Capture the cell that displays the provided text and extract its [x, y] central coordinate. 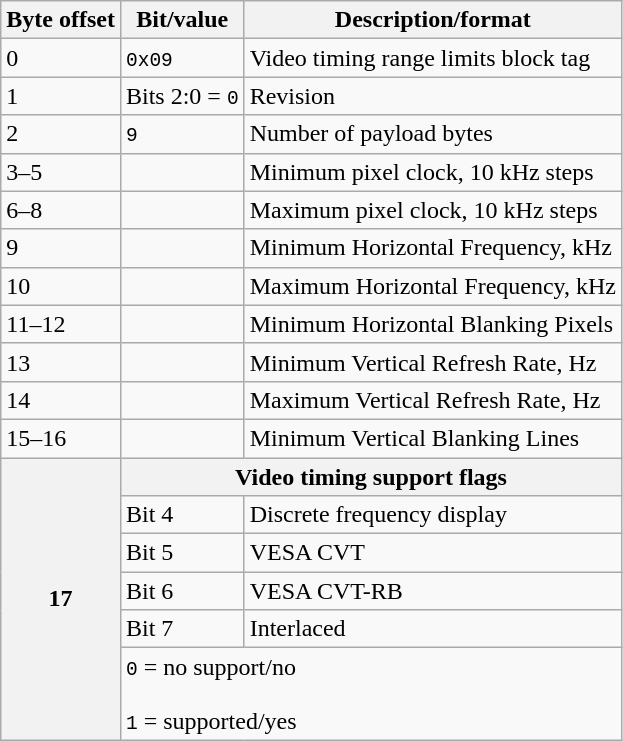
17 [61, 599]
2 [61, 134]
Bit 4 [182, 515]
Byte offset [61, 20]
Maximum Horizontal Frequency, kHz [432, 286]
Minimum Horizontal Blanking Pixels [432, 324]
Minimum pixel clock, 10 kHz steps [432, 172]
Bits 2:0 = 0 [182, 96]
0x09 [182, 58]
10 [61, 286]
VESA CVT [432, 553]
Video timing range limits block tag [432, 58]
6–8 [61, 210]
Bit 7 [182, 629]
Minimum Horizontal Frequency, kHz [432, 248]
Bit 6 [182, 591]
15–16 [61, 438]
Interlaced [432, 629]
Minimum Vertical Blanking Lines [432, 438]
Maximum Vertical Refresh Rate, Hz [432, 400]
0 = no support/no1 = supported/yes [370, 694]
Discrete frequency display [432, 515]
VESA CVT-RB [432, 591]
Number of payload bytes [432, 134]
13 [61, 362]
Description/format [432, 20]
1 [61, 96]
0 [61, 58]
11–12 [61, 324]
Bit 5 [182, 553]
Maximum pixel clock, 10 kHz steps [432, 210]
Revision [432, 96]
14 [61, 400]
Bit/value [182, 20]
3–5 [61, 172]
Minimum Vertical Refresh Rate, Hz [432, 362]
Video timing support flags [370, 477]
